Provide the (X, Y) coordinate of the cell's center where the given text is located.  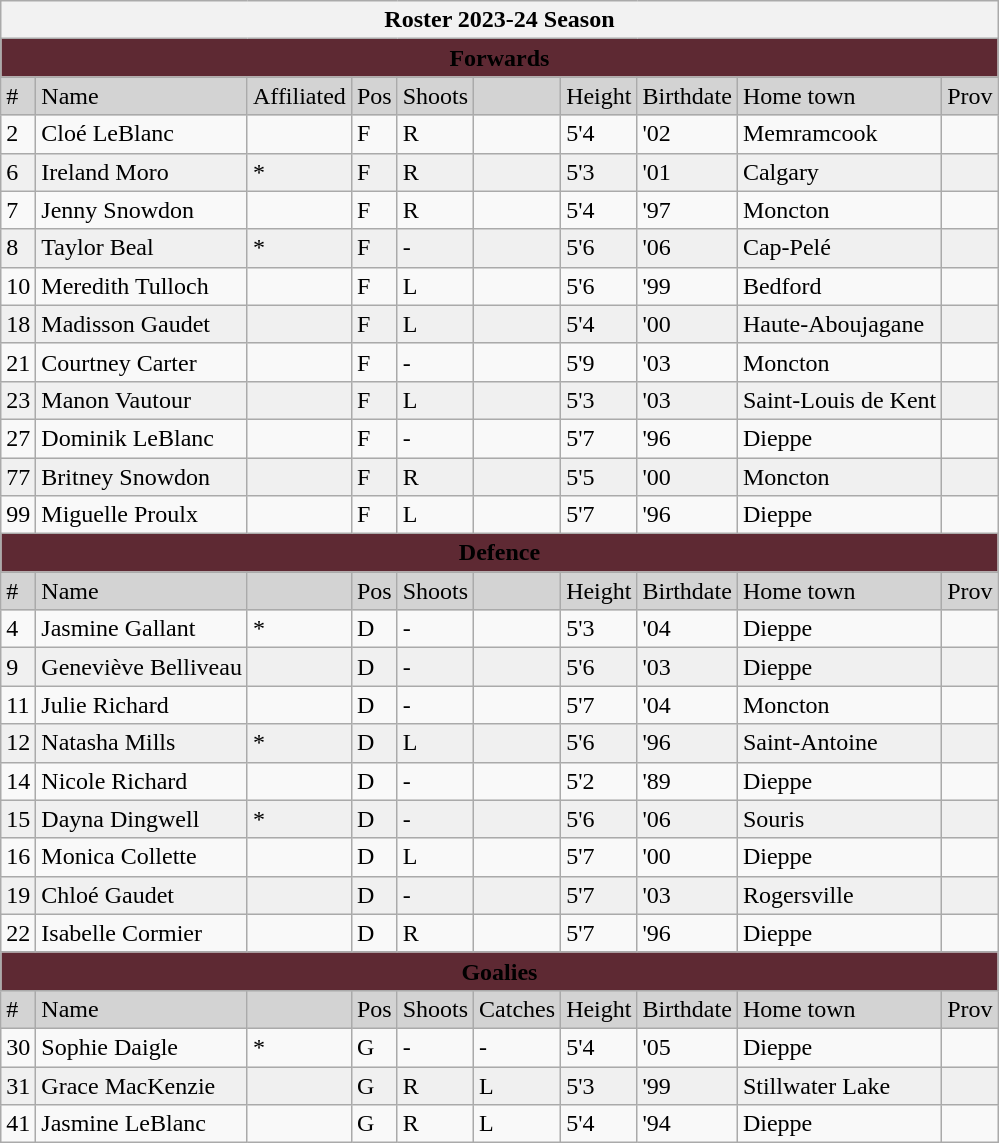
Souris (839, 819)
Goalies (500, 971)
Sophie Daigle (142, 1047)
'01 (687, 172)
Cloé LeBlanc (142, 134)
5'5 (599, 477)
Memramcook (839, 134)
Meredith Tulloch (142, 286)
Dayna Dingwell (142, 819)
Miguelle Proulx (142, 515)
99 (18, 515)
Jasmine Gallant (142, 629)
'97 (687, 210)
Jasmine LeBlanc (142, 1124)
Bedford (839, 286)
'94 (687, 1124)
41 (18, 1124)
Courtney Carter (142, 362)
9 (18, 667)
Manon Vautour (142, 400)
Natasha Mills (142, 743)
11 (18, 705)
Isabelle Cormier (142, 933)
Saint-Louis de Kent (839, 400)
14 (18, 781)
Madisson Gaudet (142, 324)
'05 (687, 1047)
Geneviève Belliveau (142, 667)
Monica Collette (142, 857)
5'9 (599, 362)
16 (18, 857)
4 (18, 629)
23 (18, 400)
Calgary (839, 172)
10 (18, 286)
12 (18, 743)
Rogersville (839, 895)
15 (18, 819)
Nicole Richard (142, 781)
Taylor Beal (142, 248)
Defence (500, 553)
Forwards (500, 58)
31 (18, 1085)
Stillwater Lake (839, 1085)
Britney Snowdon (142, 477)
18 (18, 324)
19 (18, 895)
Cap-Pelé (839, 248)
Catches (518, 1009)
7 (18, 210)
Haute-Aboujagane (839, 324)
'89 (687, 781)
Dominik LeBlanc (142, 438)
Chloé Gaudet (142, 895)
Saint-Antoine (839, 743)
Roster 2023-24 Season (500, 20)
Jenny Snowdon (142, 210)
8 (18, 248)
2 (18, 134)
6 (18, 172)
Ireland Moro (142, 172)
30 (18, 1047)
27 (18, 438)
Grace MacKenzie (142, 1085)
22 (18, 933)
'02 (687, 134)
21 (18, 362)
77 (18, 477)
Affiliated (299, 96)
Julie Richard (142, 705)
5'2 (599, 781)
